Return [X, Y] of the center of cell containing provided text 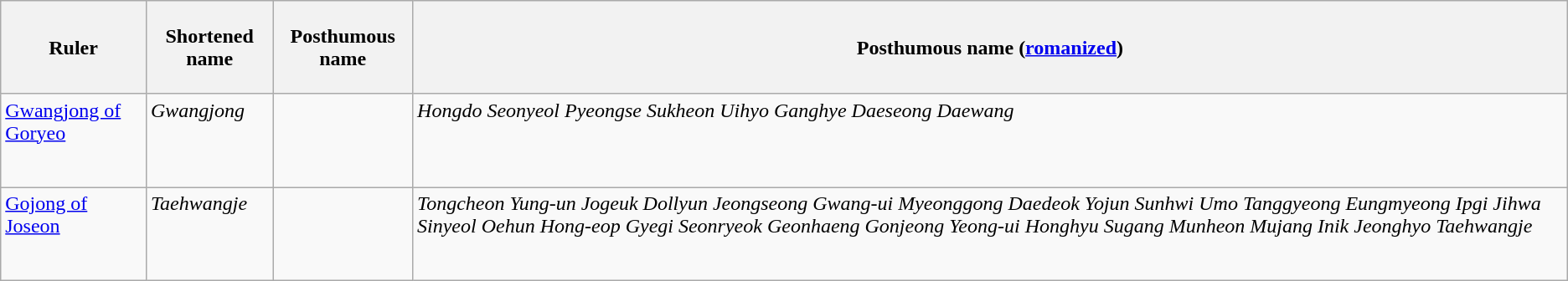
Gwangjong of Goryeo [74, 140]
Posthumous name [343, 47]
Taehwangje [209, 234]
Posthumous name (romanized) [990, 47]
Gojong of Joseon [74, 234]
Hongdo Seonyeol Pyeongse Sukheon Uihyo Ganghye Daeseong Daewang [990, 140]
Ruler [74, 47]
Gwangjong [209, 140]
Shortened name [209, 47]
